Provide the [X, Y] coordinate of the cell's center where the given text is located.  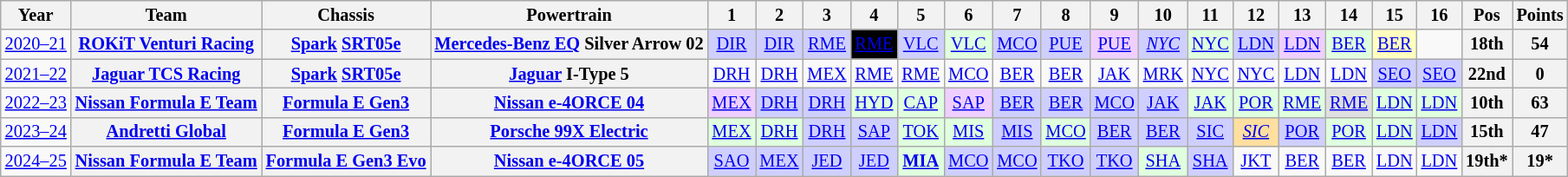
2023–24 [36, 132]
18th [1487, 44]
8 [1065, 15]
Points [1540, 15]
2024–25 [36, 161]
10th [1487, 102]
15th [1487, 132]
MRK [1163, 74]
63 [1540, 102]
54 [1540, 44]
CAP [921, 102]
Porsche 99X Electric [569, 132]
16 [1440, 15]
TOK [921, 132]
2022–23 [36, 102]
0 [1540, 74]
3 [827, 15]
Pos [1487, 15]
2 [780, 15]
MIA [921, 161]
4 [874, 15]
19* [1540, 161]
11 [1210, 15]
Year [36, 15]
7 [1017, 15]
2021–22 [36, 74]
ROKiT Venturi Racing [166, 44]
Nissan e-4ORCE 04 [569, 102]
6 [968, 15]
47 [1540, 132]
Powertrain [569, 15]
12 [1257, 15]
SAO [732, 161]
13 [1302, 15]
14 [1349, 15]
22nd [1487, 74]
19th* [1487, 161]
1 [732, 15]
Chassis [347, 15]
10 [1163, 15]
JKT [1257, 161]
Jaguar I-Type 5 [569, 74]
Mercedes-Benz EQ Silver Arrow 02 [569, 44]
Formula E Gen3 Evo [347, 161]
9 [1115, 15]
15 [1395, 15]
Team [166, 15]
Andretti Global [166, 132]
Jaguar TCS Racing [166, 74]
5 [921, 15]
Nissan e-4ORCE 05 [569, 161]
2020–21 [36, 44]
HYD [874, 102]
